Output the [x, y] coordinate of the center of the cell containing the given text.  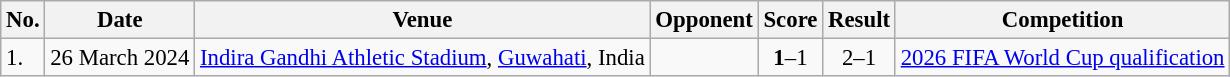
1–1 [790, 58]
2026 FIFA World Cup qualification [1062, 58]
Date [120, 20]
26 March 2024 [120, 58]
1. [23, 58]
Indira Gandhi Athletic Stadium, Guwahati, India [422, 58]
2–1 [860, 58]
Competition [1062, 20]
Result [860, 20]
Opponent [704, 20]
No. [23, 20]
Score [790, 20]
Venue [422, 20]
